Capture the cell that displays the provided text and extract its [X, Y] central coordinate. 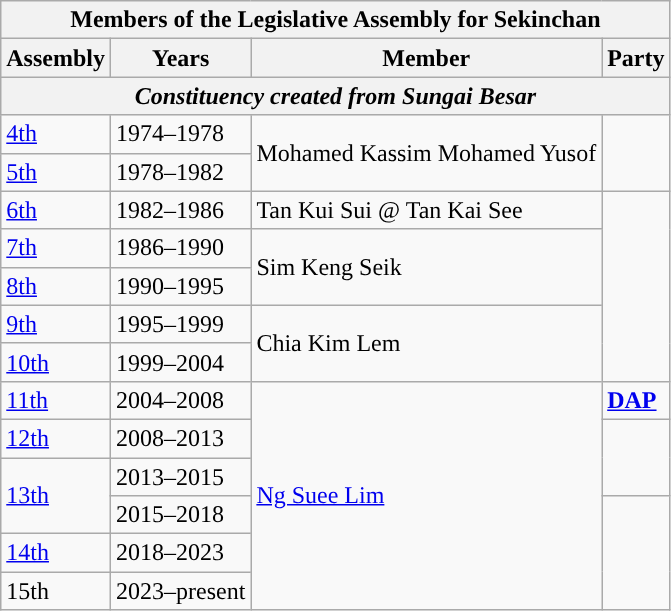
2004–2008 [180, 400]
1999–2004 [180, 362]
1974–1978 [180, 134]
2015–2018 [180, 515]
12th [56, 438]
8th [56, 286]
1990–1995 [180, 286]
7th [56, 248]
2008–2013 [180, 438]
DAP [636, 400]
1995–1999 [180, 324]
6th [56, 210]
Constituency created from Sungai Besar [336, 96]
14th [56, 553]
4th [56, 134]
Assembly [56, 58]
Mohamed Kassim Mohamed Yusof [426, 153]
15th [56, 591]
9th [56, 324]
11th [56, 400]
Tan Kui Sui @ Tan Kai See [426, 210]
1982–1986 [180, 210]
Party [636, 58]
2018–2023 [180, 553]
2013–2015 [180, 477]
1978–1982 [180, 172]
Members of the Legislative Assembly for Sekinchan [336, 20]
Years [180, 58]
2023–present [180, 591]
1986–1990 [180, 248]
Ng Suee Lim [426, 495]
Sim Keng Seik [426, 267]
Chia Kim Lem [426, 343]
10th [56, 362]
13th [56, 496]
5th [56, 172]
Member [426, 58]
